Extract the [X, Y] coordinate from the center of the cell holding the provided text.  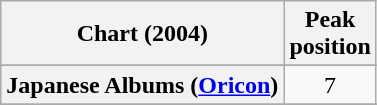
7 [330, 85]
Chart (2004) [142, 34]
Peakposition [330, 34]
Japanese Albums (Oricon) [142, 85]
